Return [X, Y] of the center of cell containing provided text 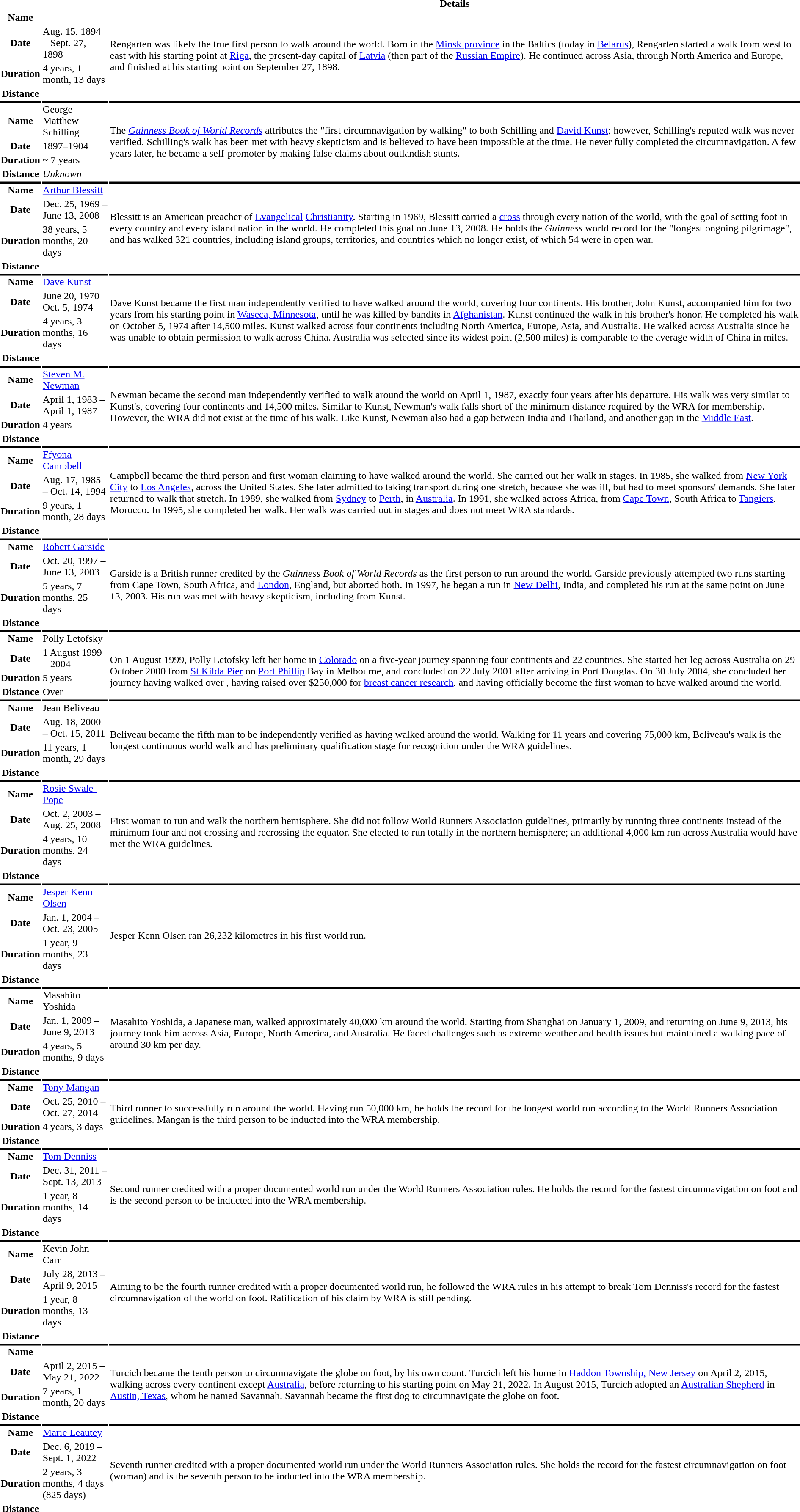
Jesper Kenn Olsen [75, 896]
38 years, 5 months, 20 days [75, 241]
Masahito Yoshida [75, 1000]
April 2, 2015 – May 21, 2022 [75, 1372]
Polly Letofsky [75, 638]
Jan. 1, 2009 – June 9, 2013 [75, 1026]
Jean Beliveau [75, 707]
Kevin John Carr [75, 1254]
1 August 1999 – 2004 [75, 658]
4 years, 1 month, 13 days [75, 74]
Arthur Blessitt [75, 189]
Dave Kunst [75, 281]
5 years [75, 678]
11 years, 1 month, 29 days [75, 753]
Marie Leautey [75, 1431]
Jan. 1, 2004 – Oct. 23, 2005 [75, 923]
July 28, 2013 – April 9, 2015 [75, 1279]
Robert Garside [75, 545]
Rosie Swale-Pope [75, 793]
Steven M. Newman [75, 379]
1 year, 9 months, 23 days [75, 954]
9 years, 1 month, 28 days [75, 511]
5 years, 7 months, 25 days [75, 597]
Tom Denniss [75, 1155]
4 years [75, 425]
Ffyona Campbell [75, 459]
Over [75, 692]
4 years, 3 months, 16 days [75, 333]
Oct. 25, 2010 – Oct. 27, 2014 [75, 1107]
Dec. 25, 1969 – June 13, 2008 [75, 210]
Aug. 18, 2000 – Oct. 15, 2011 [75, 728]
Aug. 17, 1985 – Oct. 14, 1994 [75, 486]
2 years, 3 months, 4 days (825 days) [75, 1483]
4 years, 10 months, 24 days [75, 850]
June 20, 1970 – Oct. 5, 1974 [75, 301]
Unknown [75, 174]
Aug. 15, 1894 – Sept. 27, 1898 [75, 43]
April 1, 1983 – April 1, 1987 [75, 405]
7 years, 1 month, 20 days [75, 1397]
1 year, 8 months, 14 days [75, 1207]
Oct. 2, 2003 – Aug. 25, 2008 [75, 819]
Jesper Kenn Olsen ran 26,232 kilometres in his first world run. [455, 935]
4 years, 5 months, 9 days [75, 1052]
~ 7 years [75, 160]
4 years, 3 days [75, 1127]
1 year, 8 months, 13 days [75, 1311]
Dec. 31, 2011 – Sept. 13, 2013 [75, 1176]
Oct. 20, 1997 – June 13, 2003 [75, 566]
Dec. 6, 2019 – Sept. 1, 2022 [75, 1452]
1897–1904 [75, 146]
George Matthew Schilling [75, 120]
Tony Mangan [75, 1086]
